Provide the (x, y) coordinate of the cell's center where the given text is located.  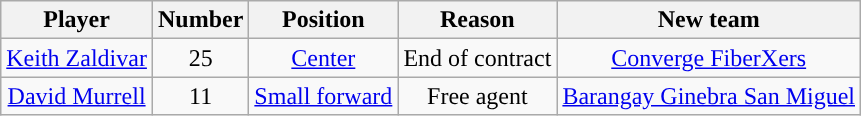
Barangay Ginebra San Miguel (709, 96)
25 (200, 58)
11 (200, 96)
Position (324, 20)
Small forward (324, 96)
Reason (478, 20)
Free agent (478, 96)
End of contract (478, 58)
Number (200, 20)
David Murrell (77, 96)
Keith Zaldivar (77, 58)
Player (77, 20)
New team (709, 20)
Converge FiberXers (709, 58)
Center (324, 58)
